From the cell containing the given text, extract its center point as (X, Y) coordinate. 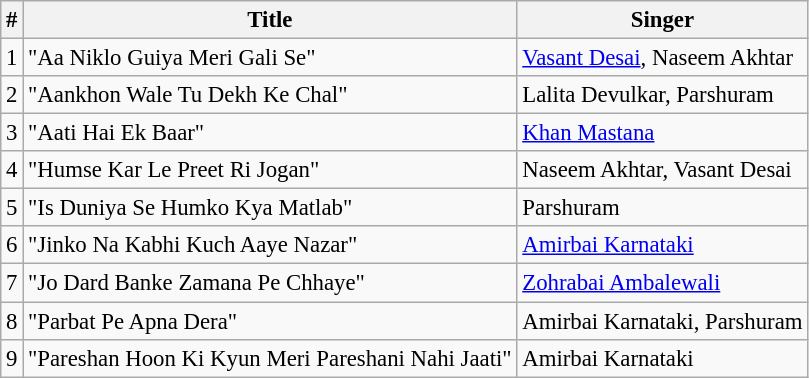
8 (12, 321)
Singer (662, 20)
Zohrabai Ambalewali (662, 283)
# (12, 20)
"Jinko Na Kabhi Kuch Aaye Nazar" (270, 245)
Naseem Akhtar, Vasant Desai (662, 170)
Parshuram (662, 208)
3 (12, 133)
7 (12, 283)
"Aa Niklo Guiya Meri Gali Se" (270, 58)
"Pareshan Hoon Ki Kyun Meri Pareshani Nahi Jaati" (270, 358)
2 (12, 95)
Vasant Desai, Naseem Akhtar (662, 58)
"Is Duniya Se Humko Kya Matlab" (270, 208)
"Parbat Pe Apna Dera" (270, 321)
Title (270, 20)
4 (12, 170)
1 (12, 58)
5 (12, 208)
Khan Mastana (662, 133)
9 (12, 358)
Amirbai Karnataki, Parshuram (662, 321)
"Aati Hai Ek Baar" (270, 133)
6 (12, 245)
"Humse Kar Le Preet Ri Jogan" (270, 170)
"Jo Dard Banke Zamana Pe Chhaye" (270, 283)
Lalita Devulkar, Parshuram (662, 95)
"Aankhon Wale Tu Dekh Ke Chal" (270, 95)
